Locate the cell with the specified text and output its (x, y) center coordinate. 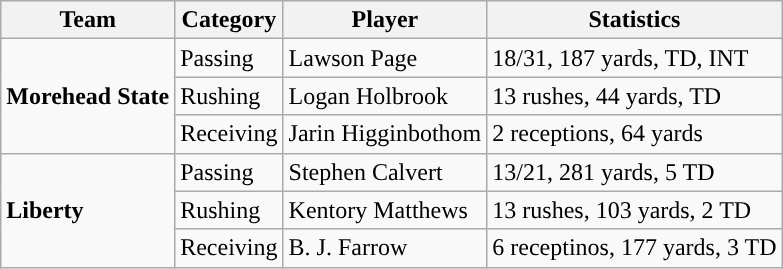
Jarin Higginbothom (385, 134)
13/21, 281 yards, 5 TD (634, 172)
Morehead State (88, 96)
Team (88, 20)
18/31, 187 yards, TD, INT (634, 58)
Statistics (634, 20)
13 rushes, 44 yards, TD (634, 96)
Category (229, 20)
Kentory Matthews (385, 210)
Stephen Calvert (385, 172)
6 receptinos, 177 yards, 3 TD (634, 248)
2 receptions, 64 yards (634, 134)
Player (385, 20)
13 rushes, 103 yards, 2 TD (634, 210)
Lawson Page (385, 58)
Logan Holbrook (385, 96)
B. J. Farrow (385, 248)
Liberty (88, 210)
